For the text-containing cell, return its midpoint in (X, Y) coordinate format. 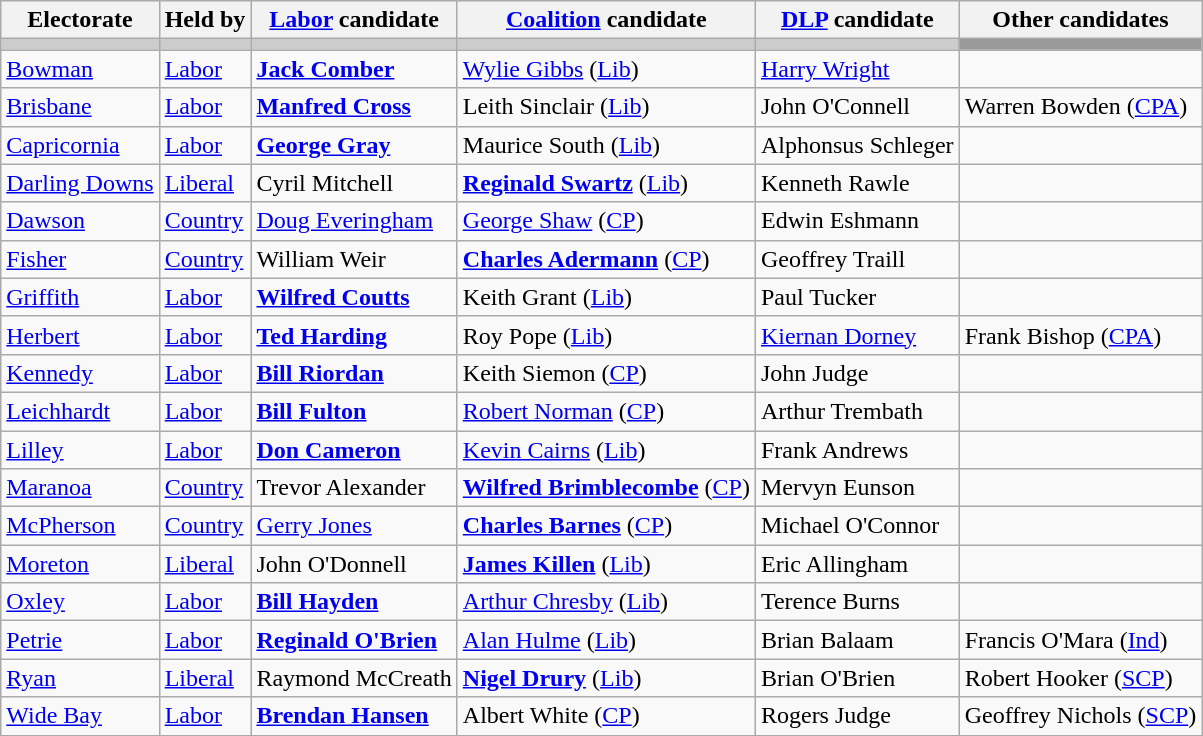
Other candidates (1080, 20)
Capricornia (80, 145)
Rogers Judge (857, 716)
Arthur Chresby (Lib) (606, 602)
Brisbane (80, 107)
Kiernan Dorney (857, 335)
Cyril Mitchell (354, 183)
Keith Siemon (CP) (606, 373)
Reginald Swartz (Lib) (606, 183)
Charles Barnes (CP) (606, 526)
Coalition candidate (606, 20)
Oxley (80, 602)
Kenneth Rawle (857, 183)
Edwin Eshmann (857, 221)
Robert Hooker (SCP) (1080, 678)
Albert White (CP) (606, 716)
Alan Hulme (Lib) (606, 640)
Gerry Jones (354, 526)
Frank Bishop (CPA) (1080, 335)
Fisher (80, 259)
Ryan (80, 678)
Labor candidate (354, 20)
Jack Comber (354, 69)
Geoffrey Traill (857, 259)
Maranoa (80, 488)
Don Cameron (354, 449)
Raymond McCreath (354, 678)
George Shaw (CP) (606, 221)
Bill Fulton (354, 411)
DLP candidate (857, 20)
John O'Connell (857, 107)
Brian O'Brien (857, 678)
Trevor Alexander (354, 488)
Manfred Cross (354, 107)
Held by (205, 20)
John Judge (857, 373)
Robert Norman (CP) (606, 411)
Leichhardt (80, 411)
Dawson (80, 221)
Wilfred Coutts (354, 297)
Keith Grant (Lib) (606, 297)
McPherson (80, 526)
Ted Harding (354, 335)
Wylie Gibbs (Lib) (606, 69)
Darling Downs (80, 183)
Leith Sinclair (Lib) (606, 107)
Reginald O'Brien (354, 640)
Moreton (80, 564)
Terence Burns (857, 602)
Harry Wright (857, 69)
Eric Allingham (857, 564)
Brendan Hansen (354, 716)
Arthur Trembath (857, 411)
William Weir (354, 259)
Wilfred Brimblecombe (CP) (606, 488)
Lilley (80, 449)
James Killen (Lib) (606, 564)
Alphonsus Schleger (857, 145)
John O'Donnell (354, 564)
George Gray (354, 145)
Kennedy (80, 373)
Paul Tucker (857, 297)
Herbert (80, 335)
Nigel Drury (Lib) (606, 678)
Warren Bowden (CPA) (1080, 107)
Kevin Cairns (Lib) (606, 449)
Mervyn Eunson (857, 488)
Brian Balaam (857, 640)
Bill Hayden (354, 602)
Geoffrey Nichols (SCP) (1080, 716)
Francis O'Mara (Ind) (1080, 640)
Charles Adermann (CP) (606, 259)
Griffith (80, 297)
Bowman (80, 69)
Wide Bay (80, 716)
Maurice South (Lib) (606, 145)
Frank Andrews (857, 449)
Doug Everingham (354, 221)
Petrie (80, 640)
Roy Pope (Lib) (606, 335)
Electorate (80, 20)
Bill Riordan (354, 373)
Michael O'Connor (857, 526)
